Detect which cell encompasses the target text, then output its [X, Y] center coordinate. 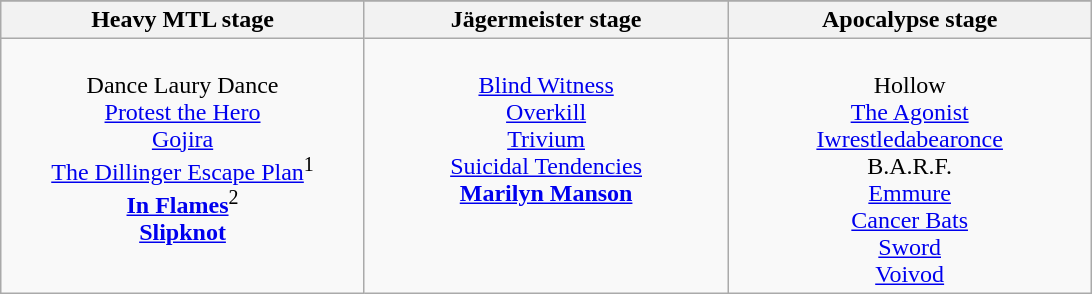
Apocalypse stage [910, 20]
Dance Laury Dance Protest the Hero Gojira The Dillinger Escape Plan1 In Flames2 Slipknot [183, 166]
Jägermeister stage [546, 20]
Hollow The Agonist Iwrestledabearonce B.A.R.F. Emmure Cancer Bats Sword Voivod [910, 166]
Blind Witness Overkill Trivium Suicidal Tendencies Marilyn Manson [546, 166]
Heavy MTL stage [183, 20]
